Locate the cell with the specified text and output its (x, y) center coordinate. 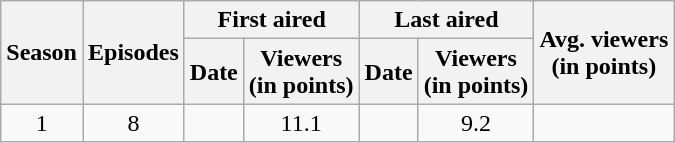
Last aired (446, 20)
First aired (272, 20)
8 (133, 123)
11.1 (301, 123)
Avg. viewers(in points) (604, 52)
Episodes (133, 52)
9.2 (476, 123)
1 (42, 123)
Season (42, 52)
